For the text-containing cell, return its midpoint in [X, Y] coordinate format. 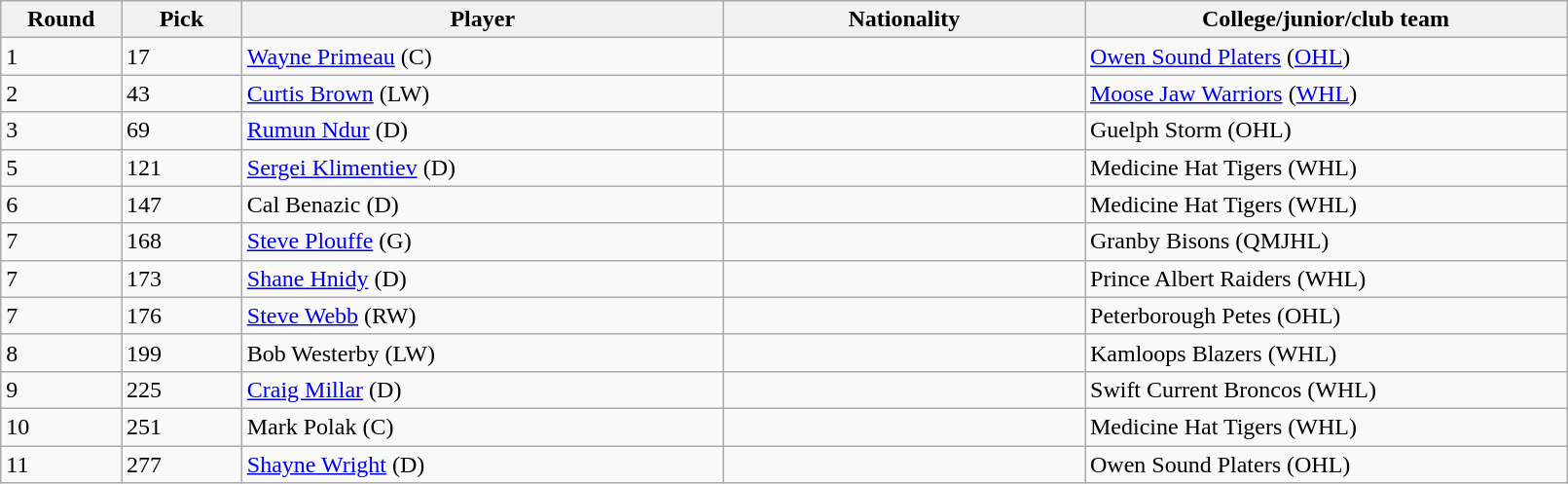
2 [61, 93]
Curtis Brown (LW) [483, 93]
Guelph Storm (OHL) [1326, 130]
Moose Jaw Warriors (WHL) [1326, 93]
Pick [181, 19]
Bob Westerby (LW) [483, 353]
Round [61, 19]
225 [181, 390]
1 [61, 56]
251 [181, 427]
11 [61, 465]
Steve Plouffe (G) [483, 242]
43 [181, 93]
Swift Current Broncos (WHL) [1326, 390]
10 [61, 427]
6 [61, 205]
277 [181, 465]
199 [181, 353]
Nationality [903, 19]
Wayne Primeau (C) [483, 56]
69 [181, 130]
147 [181, 205]
Peterborough Petes (OHL) [1326, 316]
176 [181, 316]
Sergei Klimentiev (D) [483, 168]
8 [61, 353]
173 [181, 279]
Craig Millar (D) [483, 390]
5 [61, 168]
College/junior/club team [1326, 19]
Cal Benazic (D) [483, 205]
9 [61, 390]
Rumun Ndur (D) [483, 130]
Kamloops Blazers (WHL) [1326, 353]
Player [483, 19]
Mark Polak (C) [483, 427]
121 [181, 168]
Shayne Wright (D) [483, 465]
Steve Webb (RW) [483, 316]
Granby Bisons (QMJHL) [1326, 242]
17 [181, 56]
Shane Hnidy (D) [483, 279]
Prince Albert Raiders (WHL) [1326, 279]
3 [61, 130]
168 [181, 242]
